Provide the (X, Y) coordinate of the cell's center where the given text is located.  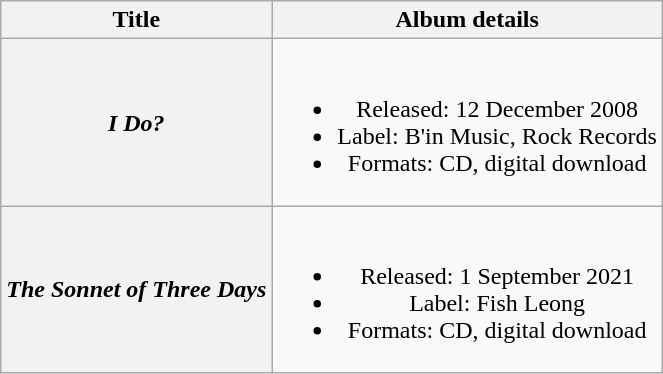
Released: 12 December 2008Label: B'in Music, Rock RecordsFormats: CD, digital download (468, 122)
Title (136, 20)
Released: 1 September 2021Label: Fish LeongFormats: CD, digital download (468, 290)
I Do? (136, 122)
Album details (468, 20)
The Sonnet of Three Days (136, 290)
